Capture the cell that displays the provided text and extract its (x, y) central coordinate. 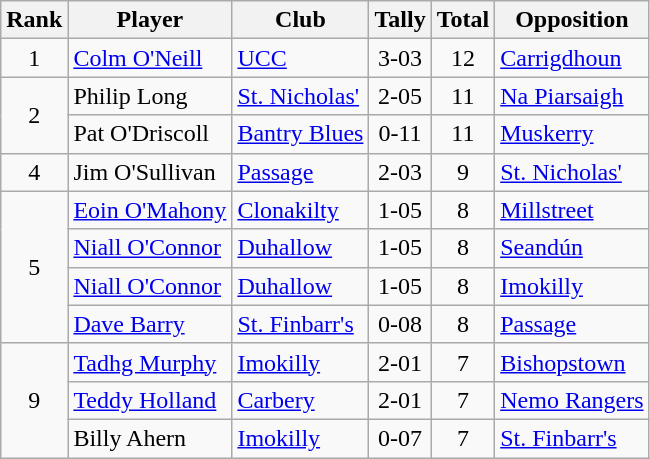
Clonakilty (300, 210)
Tadhg Murphy (150, 362)
Pat O'Driscoll (150, 134)
Colm O'Neill (150, 58)
Total (463, 20)
Bantry Blues (300, 134)
Player (150, 20)
0-11 (400, 134)
4 (34, 172)
Na Piarsaigh (572, 96)
12 (463, 58)
Dave Barry (150, 324)
Millstreet (572, 210)
2-05 (400, 96)
1 (34, 58)
5 (34, 267)
Tally (400, 20)
2-03 (400, 172)
Nemo Rangers (572, 400)
Jim O'Sullivan (150, 172)
Opposition (572, 20)
Muskerry (572, 134)
Rank (34, 20)
Billy Ahern (150, 438)
Club (300, 20)
Philip Long (150, 96)
Carrigdhoun (572, 58)
Eoin O'Mahony (150, 210)
Bishopstown (572, 362)
0-08 (400, 324)
0-07 (400, 438)
3-03 (400, 58)
Teddy Holland (150, 400)
Carbery (300, 400)
Seandún (572, 248)
2 (34, 115)
UCC (300, 58)
